Find where the given text appears and provide that cell's center as (x, y) coordinate. 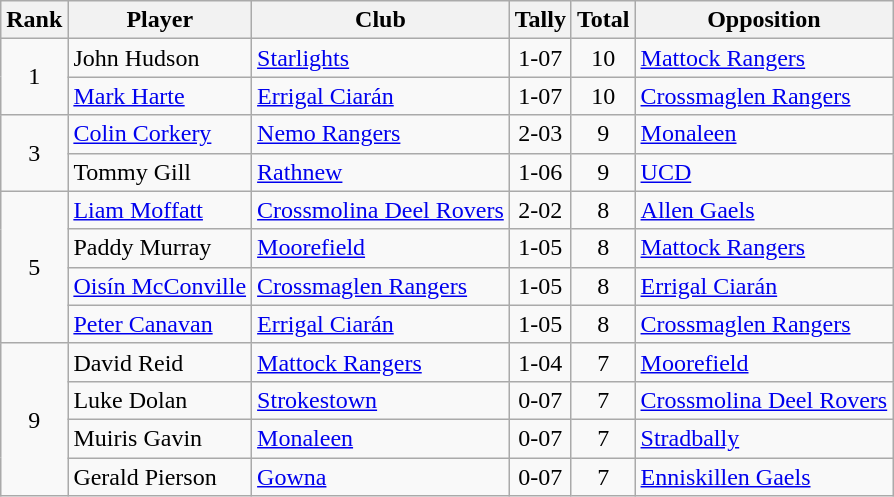
2-03 (540, 134)
Gowna (381, 477)
1-04 (540, 362)
5 (34, 267)
1 (34, 77)
John Hudson (160, 58)
UCD (764, 172)
Gerald Pierson (160, 477)
Rathnew (381, 172)
Rank (34, 20)
Starlights (381, 58)
Oisín McConville (160, 286)
2-02 (540, 210)
Liam Moffatt (160, 210)
Muiris Gavin (160, 438)
Club (381, 20)
Allen Gaels (764, 210)
Tommy Gill (160, 172)
Stradbally (764, 438)
Player (160, 20)
Enniskillen Gaels (764, 477)
1-06 (540, 172)
Strokestown (381, 400)
David Reid (160, 362)
Paddy Murray (160, 248)
Colin Corkery (160, 134)
Peter Canavan (160, 324)
Opposition (764, 20)
Total (603, 20)
Nemo Rangers (381, 134)
3 (34, 153)
Mark Harte (160, 96)
Luke Dolan (160, 400)
Tally (540, 20)
